Determine the [x, y] coordinate at the center of the cell enclosing the given text.  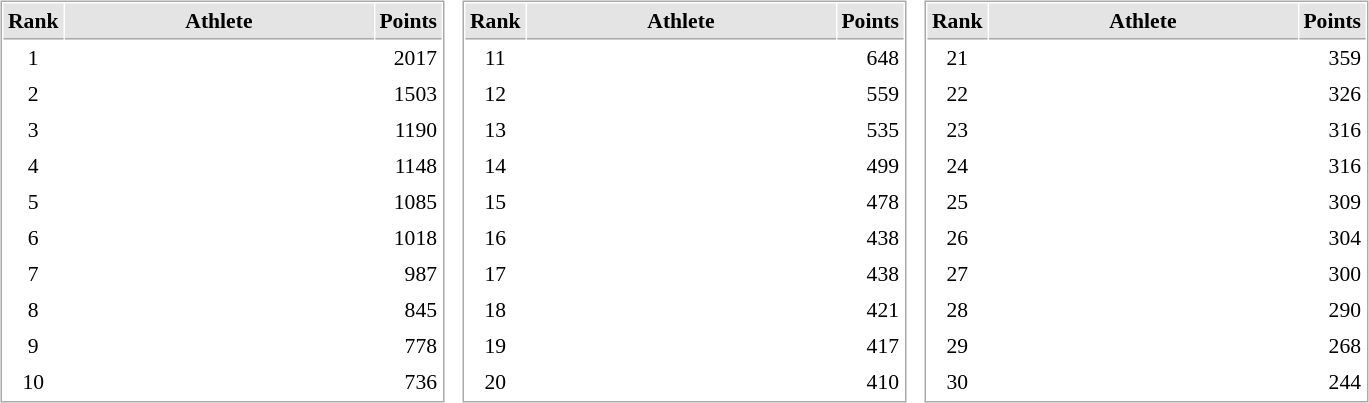
8 [34, 310]
19 [496, 346]
16 [496, 238]
417 [870, 346]
14 [496, 166]
268 [1332, 346]
1018 [408, 238]
9 [34, 346]
20 [496, 382]
13 [496, 130]
1503 [408, 94]
4 [34, 166]
290 [1332, 310]
1 [34, 58]
10 [34, 382]
6 [34, 238]
410 [870, 382]
28 [958, 310]
736 [408, 382]
18 [496, 310]
30 [958, 382]
17 [496, 274]
23 [958, 130]
499 [870, 166]
15 [496, 202]
1190 [408, 130]
326 [1332, 94]
5 [34, 202]
11 [496, 58]
845 [408, 310]
29 [958, 346]
3 [34, 130]
987 [408, 274]
22 [958, 94]
2 [34, 94]
304 [1332, 238]
359 [1332, 58]
12 [496, 94]
309 [1332, 202]
1085 [408, 202]
27 [958, 274]
25 [958, 202]
244 [1332, 382]
535 [870, 130]
1148 [408, 166]
559 [870, 94]
26 [958, 238]
21 [958, 58]
2017 [408, 58]
24 [958, 166]
7 [34, 274]
478 [870, 202]
421 [870, 310]
778 [408, 346]
300 [1332, 274]
648 [870, 58]
